Scan for the cell matching the given text and deliver its [X, Y] coordinate at center. 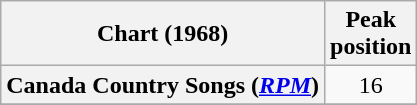
Canada Country Songs (RPM) [163, 85]
Peak position [371, 34]
16 [371, 85]
Chart (1968) [163, 34]
